Locate the cell with the specified text and output its (x, y) center coordinate. 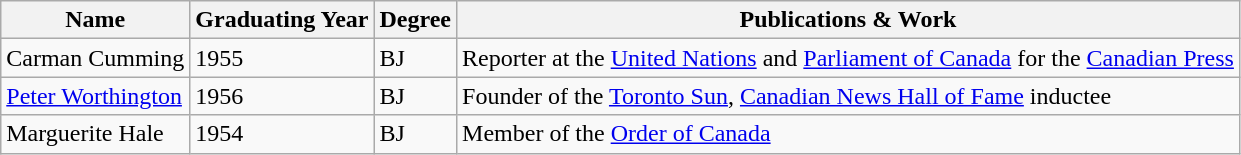
Reporter at the United Nations and Parliament of Canada for the Canadian Press (848, 58)
Member of the Order of Canada (848, 134)
Marguerite Hale (96, 134)
Carman Cumming (96, 58)
1955 (282, 58)
Founder of the Toronto Sun, Canadian News Hall of Fame inductee (848, 96)
1954 (282, 134)
Graduating Year (282, 20)
Publications & Work (848, 20)
Name (96, 20)
Peter Worthington (96, 96)
1956 (282, 96)
Degree (416, 20)
